For the text-containing cell, return its midpoint in [x, y] coordinate format. 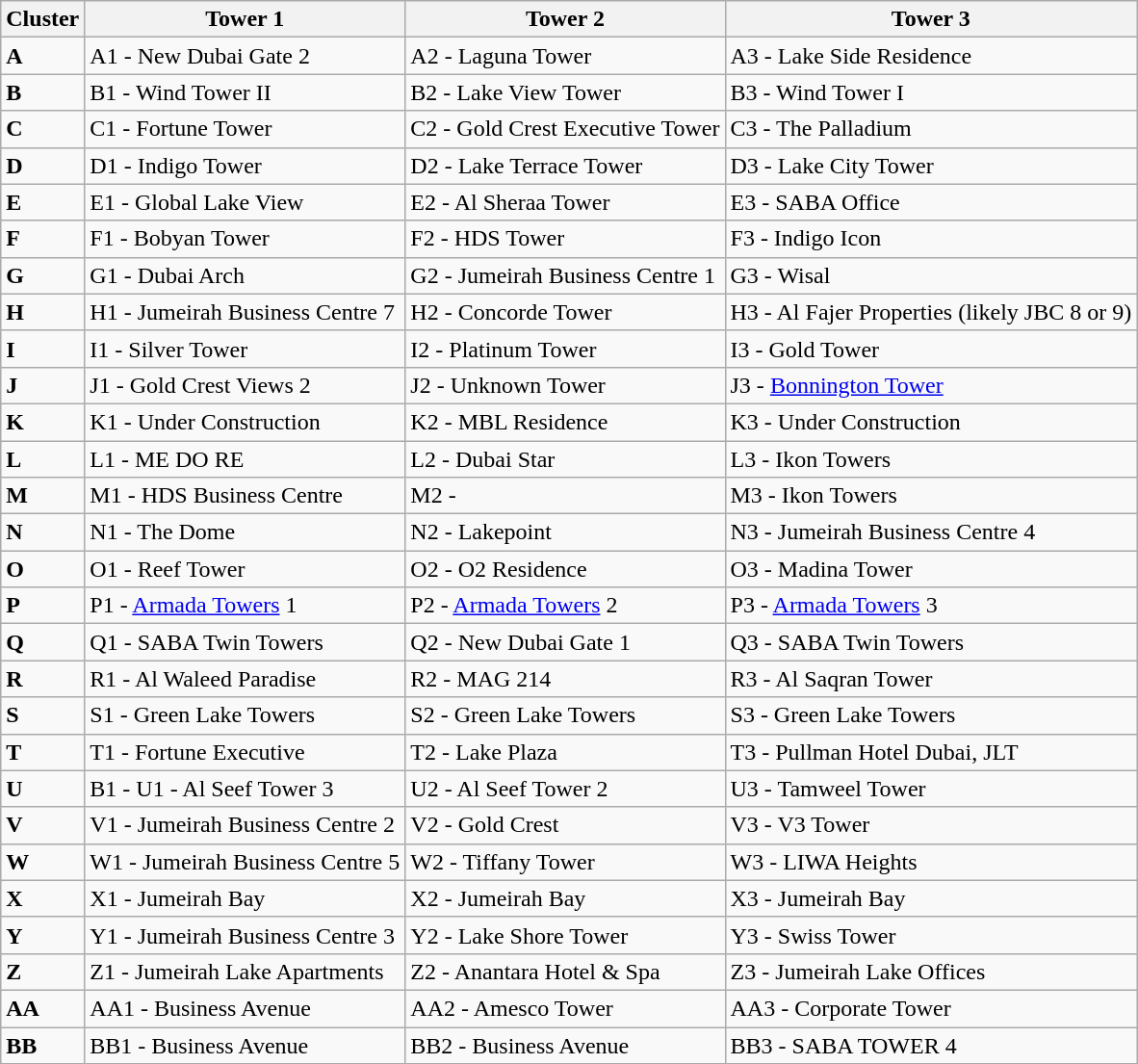
N2 - Lakepoint [565, 532]
U [42, 789]
B1 - U1 - Al Seef Tower 3 [245, 789]
U2 - Al Seef Tower 2 [565, 789]
P3 - Armada Towers 3 [931, 606]
R2 - MAG 214 [565, 679]
J3 - Bonnington Tower [931, 385]
A3 - Lake Side Residence [931, 56]
I [42, 349]
M2 - [565, 496]
Z3 - Jumeirah Lake Offices [931, 972]
AA3 - Corporate Tower [931, 1008]
V [42, 825]
J2 - Unknown Tower [565, 385]
O3 - Madina Tower [931, 569]
I2 - Platinum Tower [565, 349]
Z2 - Anantara Hotel & Spa [565, 972]
B3 - Wind Tower I [931, 92]
W3 - LIWA Heights [931, 862]
Y [42, 935]
S3 - Green Lake Towers [931, 715]
P1 - Armada Towers 1 [245, 606]
K3 - Under Construction [931, 422]
BB1 - Business Avenue [245, 1045]
D3 - Lake City Tower [931, 166]
Y2 - Lake Shore Tower [565, 935]
P [42, 606]
Tower 2 [565, 19]
Y1 - Jumeirah Business Centre 3 [245, 935]
K1 - Under Construction [245, 422]
G2 - Jumeirah Business Centre 1 [565, 275]
Y3 - Swiss Tower [931, 935]
C2 - Gold Crest Executive Tower [565, 129]
BB2 - Business Avenue [565, 1045]
Tower 3 [931, 19]
X [42, 898]
T2 - Lake Plaza [565, 752]
P2 - Armada Towers 2 [565, 606]
C [42, 129]
O1 - Reef Tower [245, 569]
I3 - Gold Tower [931, 349]
Q1 - SABA Twin Towers [245, 642]
W2 - Tiffany Tower [565, 862]
A2 - Laguna Tower [565, 56]
M3 - Ikon Towers [931, 496]
M [42, 496]
T1 - Fortune Executive [245, 752]
T3 - Pullman Hotel Dubai, JLT [931, 752]
L2 - Dubai Star [565, 459]
M1 - HDS Business Centre [245, 496]
N3 - Jumeirah Business Centre 4 [931, 532]
B2 - Lake View Tower [565, 92]
Z [42, 972]
AA2 - Amesco Tower [565, 1008]
W [42, 862]
Q3 - SABA Twin Towers [931, 642]
S1 - Green Lake Towers [245, 715]
R [42, 679]
C3 - The Palladium [931, 129]
G3 - Wisal [931, 275]
H [42, 312]
R3 - Al Saqran Tower [931, 679]
T [42, 752]
V3 - V3 Tower [931, 825]
Cluster [42, 19]
D2 - Lake Terrace Tower [565, 166]
V1 - Jumeirah Business Centre 2 [245, 825]
D1 - Indigo Tower [245, 166]
O [42, 569]
E [42, 202]
Q [42, 642]
E3 - SABA Office [931, 202]
X3 - Jumeirah Bay [931, 898]
Z1 - Jumeirah Lake Apartments [245, 972]
X2 - Jumeirah Bay [565, 898]
C1 - Fortune Tower [245, 129]
G1 - Dubai Arch [245, 275]
G [42, 275]
AA1 - Business Avenue [245, 1008]
D [42, 166]
B1 - Wind Tower II [245, 92]
BB [42, 1045]
R1 - Al Waleed Paradise [245, 679]
X1 - Jumeirah Bay [245, 898]
J [42, 385]
A [42, 56]
J1 - Gold Crest Views 2 [245, 385]
W1 - Jumeirah Business Centre 5 [245, 862]
Tower 1 [245, 19]
H1 - Jumeirah Business Centre 7 [245, 312]
Q2 - New Dubai Gate 1 [565, 642]
H2 - Concorde Tower [565, 312]
F1 - Bobyan Tower [245, 239]
B [42, 92]
E2 - Al Sheraa Tower [565, 202]
F3 - Indigo Icon [931, 239]
V2 - Gold Crest [565, 825]
F [42, 239]
BB3 - SABA TOWER 4 [931, 1045]
A1 - New Dubai Gate 2 [245, 56]
N1 - The Dome [245, 532]
K [42, 422]
L3 - Ikon Towers [931, 459]
S2 - Green Lake Towers [565, 715]
L [42, 459]
H3 - Al Fajer Properties (likely JBC 8 or 9) [931, 312]
L1 - ME DO RE [245, 459]
F2 - HDS Tower [565, 239]
O2 - O2 Residence [565, 569]
S [42, 715]
I1 - Silver Tower [245, 349]
AA [42, 1008]
K2 - MBL Residence [565, 422]
E1 - Global Lake View [245, 202]
N [42, 532]
U3 - Tamweel Tower [931, 789]
